Determine the (x, y) coordinate at the center of the cell enclosing the given text.  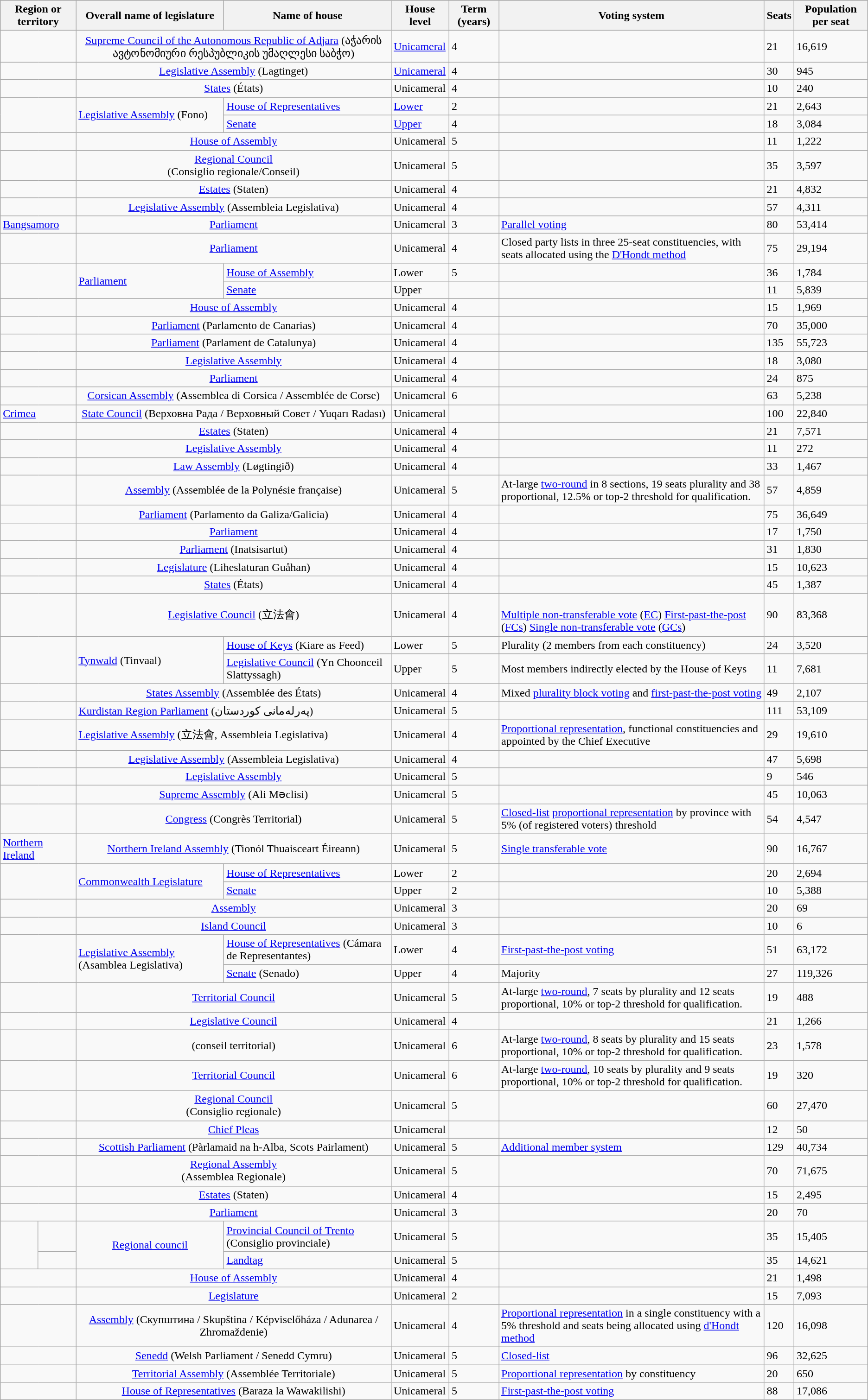
31 (779, 549)
33 (779, 466)
5,839 (831, 290)
Multiple non-transferable vote (EC) First-past-the-post (FCs) Single non-transferable vote (GCs) (632, 615)
10,623 (831, 567)
Supreme Assembly (Ali Məclisi) (234, 795)
120 (779, 1326)
5,698 (831, 759)
546 (831, 777)
Landtag (308, 1260)
At-large two-round, 7 seats by plurality and 12 seats proportional, 10% or top-2 threshold for qualification. (632, 997)
49 (779, 693)
320 (831, 1075)
Parliament (Parlament de Catalunya) (234, 343)
29 (779, 735)
Scottish Parliament (Pàrlamaid na h-Alba, Scots Pairlament) (234, 1147)
Term (years) (474, 16)
96 (779, 1356)
111 (779, 711)
488 (831, 997)
875 (831, 378)
51 (779, 950)
1,222 (831, 141)
9 (779, 777)
1,467 (831, 466)
27 (779, 974)
1,387 (831, 585)
Most members indirectly elected by the House of Keys (632, 669)
1,784 (831, 272)
10,063 (831, 795)
House of Representatives (Baraza la Wawakilishi) (234, 1391)
Additional member system (632, 1147)
Legislative Assembly (立法會, Assembleia Legislativa) (234, 735)
Majority (632, 974)
Parliament (Inatsisartut) (234, 549)
63 (779, 396)
Assembly (Скупштина / Skupština / Képviselőháza / Adunarea / Zhromaždenie) (234, 1326)
15,405 (831, 1236)
Law Assembly (Løgtingið) (234, 466)
Assembly (Assemblée de la Polynésie française) (234, 490)
Commonwealth Legislature (150, 881)
2,107 (831, 693)
Closed-list proportional representation by province with 5% (of registered voters) threshold (632, 818)
7,681 (831, 669)
Chief Pleas (234, 1129)
State Council (Верховна Рада / Верховный Совет / Yuqarı Radası) (234, 413)
22,840 (831, 413)
1,830 (831, 549)
7,093 (831, 1295)
29,194 (831, 248)
3,597 (831, 165)
4,832 (831, 189)
16,098 (831, 1326)
40,734 (831, 1147)
1,578 (831, 1045)
83,368 (831, 615)
Legislative Assembly (Lagtinget) (234, 71)
17,086 (831, 1391)
30 (779, 71)
Crimea (38, 413)
Regional Council(Consiglio regionale/Conseil) (234, 165)
53,109 (831, 711)
At-large two-round, 8 seats by plurality and 15 seats proportional, 10% or top-2 threshold for qualification. (632, 1045)
14,621 (831, 1260)
Legislature (234, 1295)
240 (831, 89)
Senate (Senado) (308, 974)
(conseil territorial) (234, 1045)
16,767 (831, 849)
Supreme Council of the Autonomous Republic of Adjara (აჭარის ავტონომიური რესპუბლიკის უმაღლესი საბჭო) (234, 46)
Proportional representation by constituency (632, 1374)
Plurality (2 members from each constituency) (632, 645)
Legislative Assembly (Fono) (150, 115)
53,414 (831, 224)
50 (831, 1129)
71,675 (831, 1171)
Legislative Council (立法會) (234, 615)
Regional Council(Consiglio regionale) (234, 1106)
16,619 (831, 46)
100 (779, 413)
Congress (Congrès Territorial) (234, 818)
Proportional representation, functional constituencies and appointed by the Chief Executive (632, 735)
2,643 (831, 106)
63,172 (831, 950)
3,080 (831, 361)
4,859 (831, 490)
Single transferable vote (632, 849)
Bangsamoro (38, 224)
2,694 (831, 873)
Parliament (Parlamento de Canarias) (234, 325)
17 (779, 532)
23 (779, 1045)
5,238 (831, 396)
Regional council (150, 1245)
Name of house (308, 16)
36 (779, 272)
19,610 (831, 735)
272 (831, 449)
1,266 (831, 1021)
55,723 (831, 343)
Assembly (234, 908)
32,625 (831, 1356)
Legislative Council (Yn Choonceil Slattyssagh) (308, 669)
States Assembly (Assemblée des États) (234, 693)
Overall name of legislature (150, 16)
Northern Ireland Assembly (Tionól Thuaisceart Éireann) (234, 849)
Parallel voting (632, 224)
House of Representatives (Cámara de Representantes) (308, 950)
1,498 (831, 1278)
119,326 (831, 974)
1,969 (831, 308)
Legislative Council (234, 1021)
1,750 (831, 532)
Closed-list (632, 1356)
At-large two-round in 8 sections, 19 seats plurality and 38 proportional, 12.5% or top-2 threshold for qualification. (632, 490)
3,084 (831, 124)
Corsican Assembly (Assemblea di Corsica / Assemblée de Corse) (234, 396)
135 (779, 343)
129 (779, 1147)
Proportional representation in a single constituency with a 5% threshold and seats being allocated using d'Hondt method (632, 1326)
Island Council (234, 925)
Northern Ireland (38, 849)
Tynwald (Tinvaal) (150, 660)
Region or territory (38, 16)
69 (831, 908)
12 (779, 1129)
At-large two-round, 10 seats by plurality and 9 seats proportional, 10% or top-2 threshold for qualification. (632, 1075)
88 (779, 1391)
Mixed plurality block voting and first-past-the-post voting (632, 693)
4,547 (831, 818)
House of Keys (Kiare as Feed) (308, 645)
5,388 (831, 890)
Closed party lists in three 25-seat constituencies, with seats allocated using the D'Hondt method (632, 248)
27,470 (831, 1106)
Territorial Assembly (Assemblée Territoriale) (234, 1374)
Kurdistan Region Parliament (پەرلەمانی کوردستان) (234, 711)
35,000 (831, 325)
House level (420, 16)
47 (779, 759)
2,495 (831, 1195)
60 (779, 1106)
Parliament (Parlamento da Galiza/Galicia) (234, 514)
Provincial Council of Trento (Consiglio provinciale) (308, 1236)
Regional Assembly(Assemblea Regionale) (234, 1171)
80 (779, 224)
7,571 (831, 431)
Senedd (Welsh Parliament / Senedd Cymru) (234, 1356)
Voting system (632, 16)
945 (831, 71)
Seats (779, 16)
650 (831, 1374)
4,311 (831, 207)
Legislative Assembly (Asamblea Legislativa) (150, 958)
54 (779, 818)
Population per seat (831, 16)
Legislature (Liheslaturan Guåhan) (234, 567)
36,649 (831, 514)
3,520 (831, 645)
